Search for the cell housing the specified text and yield its [x, y] center coordinate. 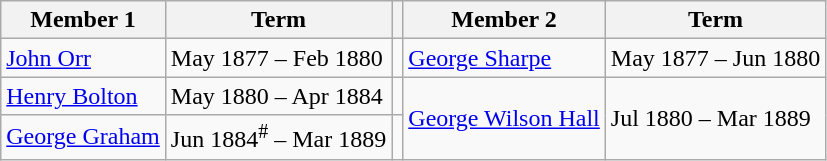
May 1880 – Apr 1884 [278, 96]
Henry Bolton [84, 96]
Member 1 [84, 20]
George Graham [84, 138]
Jun 1884# – Mar 1889 [278, 138]
Member 2 [504, 20]
Jul 1880 – Mar 1889 [715, 118]
May 1877 – Feb 1880 [278, 58]
May 1877 – Jun 1880 [715, 58]
John Orr [84, 58]
George Sharpe [504, 58]
George Wilson Hall [504, 118]
